Capture the cell that displays the provided text and extract its (X, Y) central coordinate. 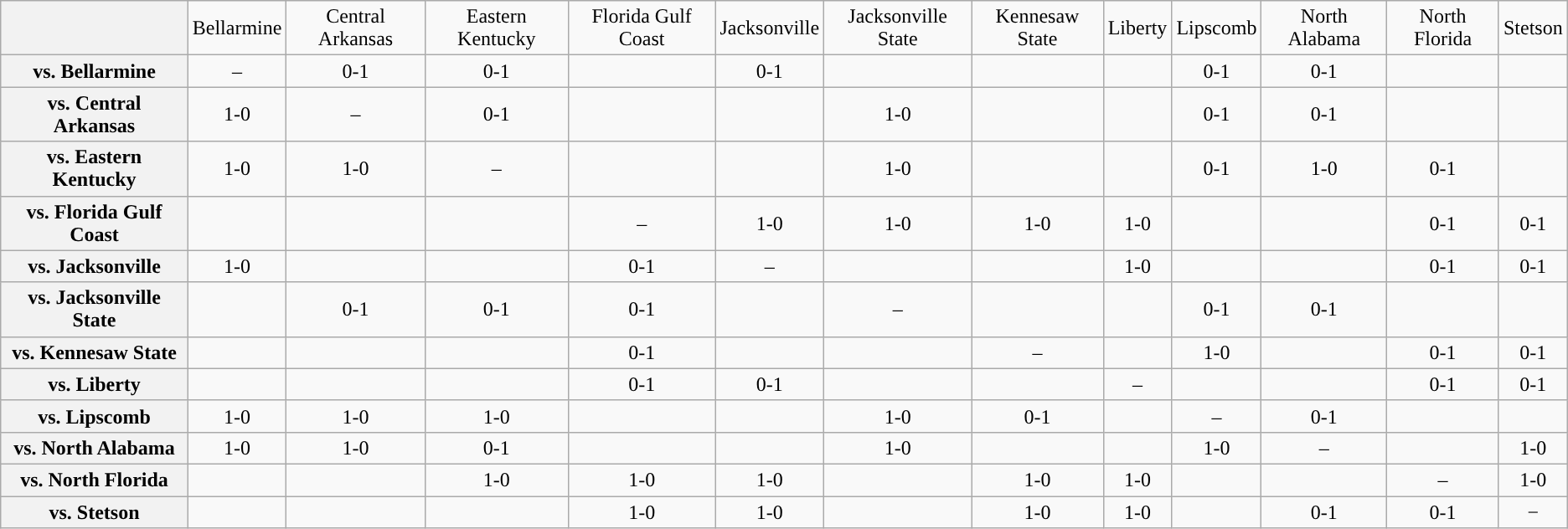
Jacksonville State (898, 28)
vs. Florida Gulf Coast (95, 223)
North Florida (1443, 28)
vs. Liberty (95, 384)
Lipscomb (1216, 28)
vs. Eastern Kentucky (95, 169)
Florida Gulf Coast (642, 28)
Stetson (1533, 28)
Kennesaw State (1037, 28)
vs. Jacksonville (95, 266)
Central Arkansas (355, 28)
Eastern Kentucky (496, 28)
vs. Lipscomb (95, 416)
Liberty (1137, 28)
vs. Bellarmine (95, 71)
North Alabama (1324, 28)
− (1533, 511)
vs. North Alabama (95, 448)
Jacksonville (770, 28)
Bellarmine (237, 28)
vs. Jacksonville State (95, 310)
vs. Kennesaw State (95, 352)
vs. Stetson (95, 511)
vs. Central Arkansas (95, 114)
vs. North Florida (95, 480)
